Pinpoint the cell where the given text exists, returning its (X, Y) midpoint coordinate. 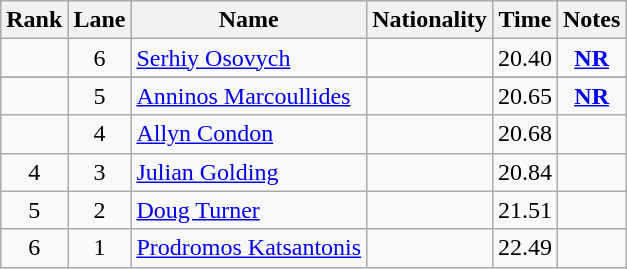
Doug Turner (249, 210)
Lane (100, 20)
Prodromos Katsantonis (249, 248)
20.68 (524, 134)
Serhiy Osovych (249, 58)
20.40 (524, 58)
Time (524, 20)
Julian Golding (249, 172)
Allyn Condon (249, 134)
20.84 (524, 172)
Nationality (430, 20)
20.65 (524, 96)
Rank (34, 20)
22.49 (524, 248)
Name (249, 20)
3 (100, 172)
Anninos Marcoullides (249, 96)
21.51 (524, 210)
Notes (591, 20)
1 (100, 248)
2 (100, 210)
